Identify which cell holds the provided text, then report its [X, Y] central coordinate. 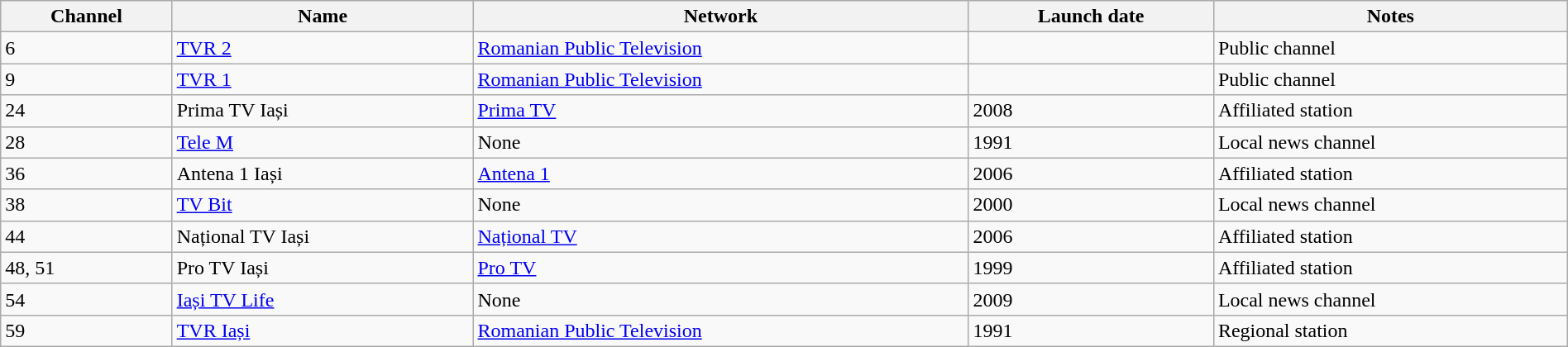
Channel [86, 17]
TVR 2 [323, 48]
Network [721, 17]
38 [86, 205]
2000 [1092, 205]
2008 [1092, 111]
Pro TV Iași [323, 268]
44 [86, 236]
Regional station [1390, 330]
1999 [1092, 268]
Antena 1 [721, 173]
Național TV [721, 236]
Iași TV Life [323, 299]
Notes [1390, 17]
59 [86, 330]
Launch date [1092, 17]
TV Bit [323, 205]
Tele M [323, 142]
6 [86, 48]
2009 [1092, 299]
Name [323, 17]
48, 51 [86, 268]
9 [86, 79]
28 [86, 142]
TVR Iași [323, 330]
Pro TV [721, 268]
36 [86, 173]
Prima TV Iași [323, 111]
TVR 1 [323, 79]
Prima TV [721, 111]
24 [86, 111]
54 [86, 299]
Național TV Iași [323, 236]
Antena 1 Iași [323, 173]
